Return the [x, y] coordinate for the center point of the cell that contains the specified text.  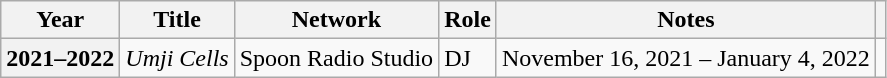
Spoon Radio Studio [336, 58]
Notes [686, 20]
Umji Cells [177, 58]
November 16, 2021 – January 4, 2022 [686, 58]
2021–2022 [60, 58]
Year [60, 20]
DJ [468, 58]
Role [468, 20]
Title [177, 20]
Network [336, 20]
